Return (X, Y) of the center of cell containing provided text 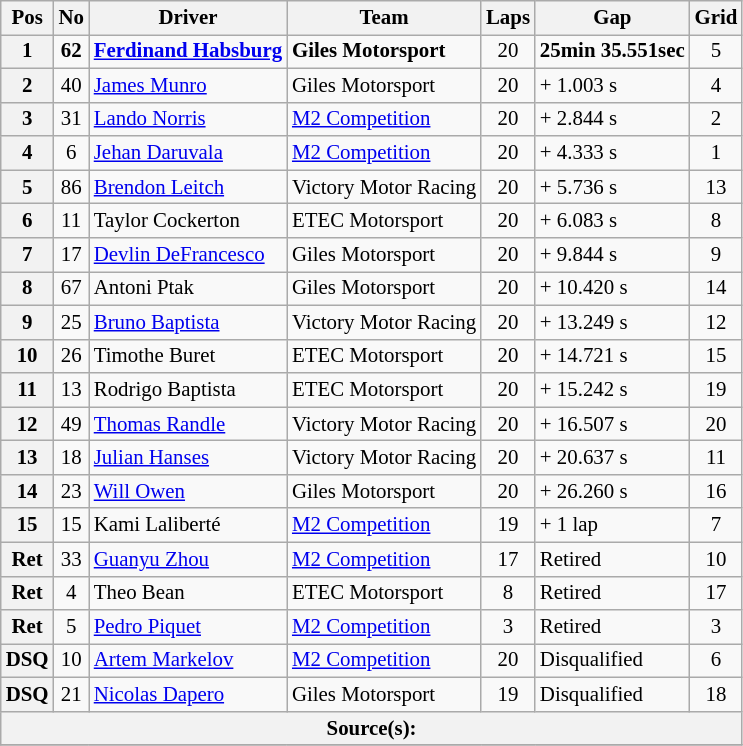
+ 1 lap (612, 525)
+ 20.637 s (612, 458)
26 (70, 356)
+ 4.333 s (612, 153)
James Munro (188, 85)
Guanyu Zhou (188, 559)
Pos (28, 18)
+ 15.242 s (612, 390)
Grid (716, 18)
Source(s): (372, 728)
+ 10.420 s (612, 288)
Timothe Buret (188, 356)
21 (70, 695)
Taylor Cockerton (188, 221)
Theo Bean (188, 593)
Bruno Baptista (188, 322)
+ 1.003 s (612, 85)
25 (70, 322)
No (70, 18)
Laps (508, 18)
Brendon Leitch (188, 187)
+ 26.260 s (612, 491)
+ 16.507 s (612, 424)
Antoni Ptak (188, 288)
Artem Markelov (188, 661)
Gap (612, 18)
Thomas Randle (188, 424)
49 (70, 424)
33 (70, 559)
Nicolas Dapero (188, 695)
+ 9.844 s (612, 255)
+ 2.844 s (612, 119)
+ 5.736 s (612, 187)
Kami Laliberté (188, 525)
67 (70, 288)
Lando Norris (188, 119)
16 (716, 491)
86 (70, 187)
23 (70, 491)
Driver (188, 18)
Julian Hanses (188, 458)
Rodrigo Baptista (188, 390)
+ 13.249 s (612, 322)
62 (70, 51)
25min 35.551sec (612, 51)
Ferdinand Habsburg (188, 51)
Team (384, 18)
+ 14.721 s (612, 356)
31 (70, 119)
Jehan Daruvala (188, 153)
Pedro Piquet (188, 627)
40 (70, 85)
Devlin DeFrancesco (188, 255)
+ 6.083 s (612, 221)
Will Owen (188, 491)
